From the cell containing the given text, extract its center point as [X, Y] coordinate. 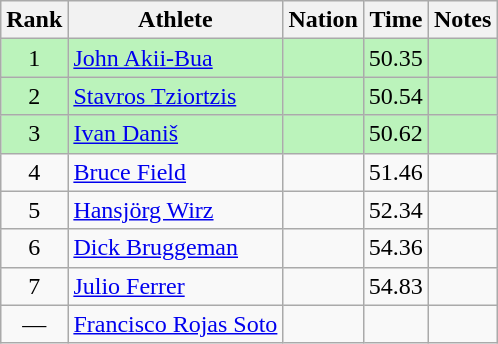
50.62 [396, 134]
Julio Ferrer [176, 286]
51.46 [396, 172]
4 [34, 172]
Bruce Field [176, 172]
1 [34, 58]
Nation [323, 20]
5 [34, 210]
— [34, 324]
Ivan Daniš [176, 134]
52.34 [396, 210]
Rank [34, 20]
Francisco Rojas Soto [176, 324]
7 [34, 286]
50.54 [396, 96]
Stavros Tziortzis [176, 96]
54.83 [396, 286]
50.35 [396, 58]
Notes [462, 20]
Dick Bruggeman [176, 248]
3 [34, 134]
Hansjörg Wirz [176, 210]
6 [34, 248]
54.36 [396, 248]
2 [34, 96]
Athlete [176, 20]
Time [396, 20]
John Akii-Bua [176, 58]
